Return (X, Y) of the center of cell containing provided text 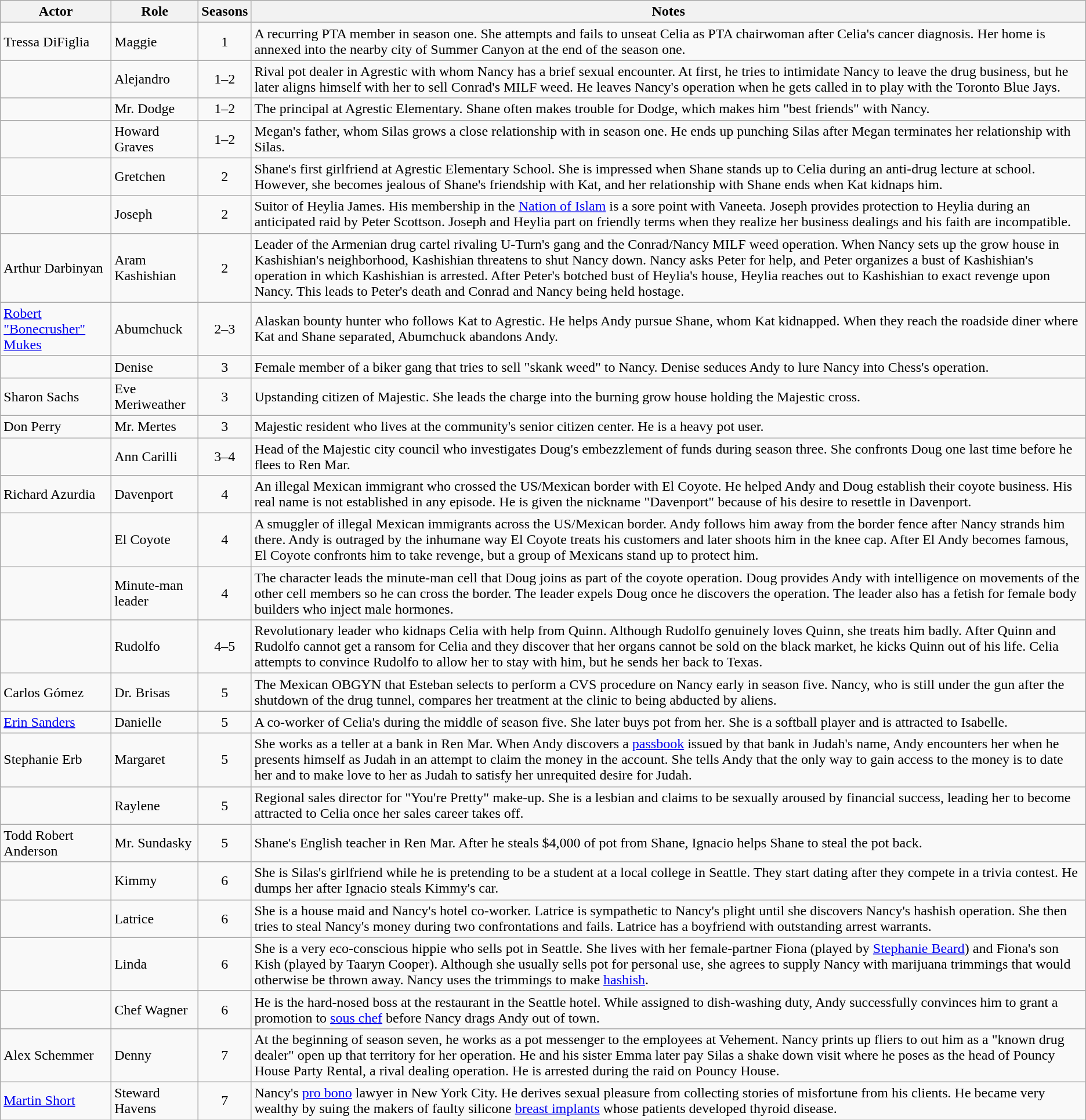
Martin Short (56, 1101)
Stephanie Erb (56, 760)
A co-worker of Celia's during the middle of season five. She later buys pot from her. She is a softball player and is attracted to Isabelle. (668, 722)
Davenport (155, 494)
1 (225, 42)
Abumchuck (155, 329)
Maggie (155, 42)
Erin Sanders (56, 722)
Eve Meriweather (155, 397)
Majestic resident who lives at the community's senior citizen center. He is a heavy pot user. (668, 426)
2–3 (225, 329)
Shane's English teacher in Ren Mar. After he steals $4,000 of pot from Shane, Ignacio helps Shane to steal the pot back. (668, 843)
4–5 (225, 647)
Female member of a biker gang that tries to sell "skank weed" to Nancy. Denise seduces Andy to lure Nancy into Chess's operation. (668, 367)
Danielle (155, 722)
Rudolfo (155, 647)
Mr. Sundasky (155, 843)
Steward Havens (155, 1101)
Tressa DiFiglia (56, 42)
Todd Robert Anderson (56, 843)
Ann Carilli (155, 456)
Alex Schemmer (56, 1055)
Joseph (155, 215)
Actor (56, 12)
Minute-man leader (155, 593)
Chef Wagner (155, 1009)
El Coyote (155, 540)
Aram Kashishian (155, 268)
Role (155, 12)
Carlos Gómez (56, 693)
Denny (155, 1055)
Notes (668, 12)
Latrice (155, 919)
Upstanding citizen of Majestic. She leads the charge into the burning grow house holding the Majestic cross. (668, 397)
Howard Graves (155, 139)
Arthur Darbinyan (56, 268)
Gretchen (155, 176)
Alejandro (155, 79)
Dr. Brisas (155, 693)
Linda (155, 964)
The principal at Agrestic Elementary. Shane often makes trouble for Dodge, which makes him "best friends" with Nancy. (668, 109)
Raylene (155, 805)
Don Perry (56, 426)
Mr. Mertes (155, 426)
Denise (155, 367)
Sharon Sachs (56, 397)
Mr. Dodge (155, 109)
Robert "Bonecrusher" Mukes (56, 329)
Seasons (225, 12)
Richard Azurdia (56, 494)
Margaret (155, 760)
3–4 (225, 456)
Kimmy (155, 880)
